Capture the cell that displays the provided text and extract its (X, Y) central coordinate. 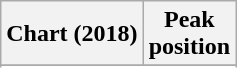
Chart (2018) (72, 34)
Peakposition (189, 34)
